Capture the cell that displays the provided text and extract its (x, y) central coordinate. 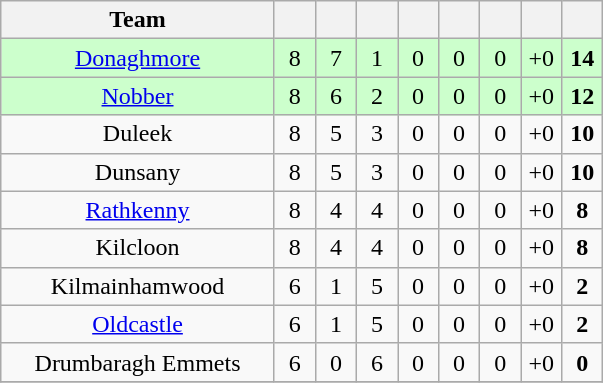
7 (336, 58)
14 (582, 58)
Drumbaragh Emmets (138, 362)
Rathkenny (138, 210)
12 (582, 96)
Kilcloon (138, 248)
Oldcastle (138, 324)
Donaghmore (138, 58)
Team (138, 20)
Kilmainhamwood (138, 286)
Nobber (138, 96)
Dunsany (138, 172)
Duleek (138, 134)
